Search for the cell housing the specified text and yield its (X, Y) center coordinate. 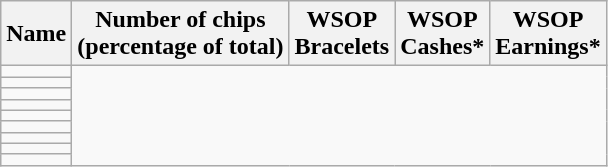
WSOPCashes* (442, 34)
WSOPEarnings* (548, 34)
Name (36, 34)
WSOPBracelets (342, 34)
Number of chips(percentage of total) (180, 34)
